Extract the (x, y) coordinate from the center of the cell holding the provided text.  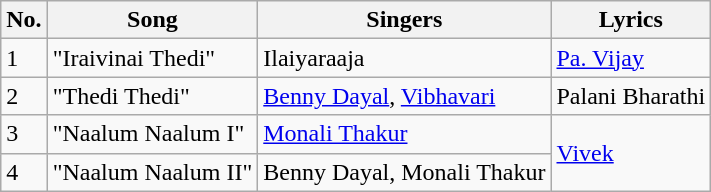
4 (24, 172)
Benny Dayal, Monali Thakur (404, 172)
Lyrics (631, 20)
"Naalum Naalum II" (152, 172)
Vivek (631, 153)
1 (24, 58)
No. (24, 20)
2 (24, 96)
Song (152, 20)
"Iraivinai Thedi" (152, 58)
Benny Dayal, Vibhavari (404, 96)
Ilaiyaraaja (404, 58)
Singers (404, 20)
Monali Thakur (404, 134)
"Thedi Thedi" (152, 96)
3 (24, 134)
Palani Bharathi (631, 96)
"Naalum Naalum I" (152, 134)
Pa. Vijay (631, 58)
